Search for the cell housing the specified text and yield its [x, y] center coordinate. 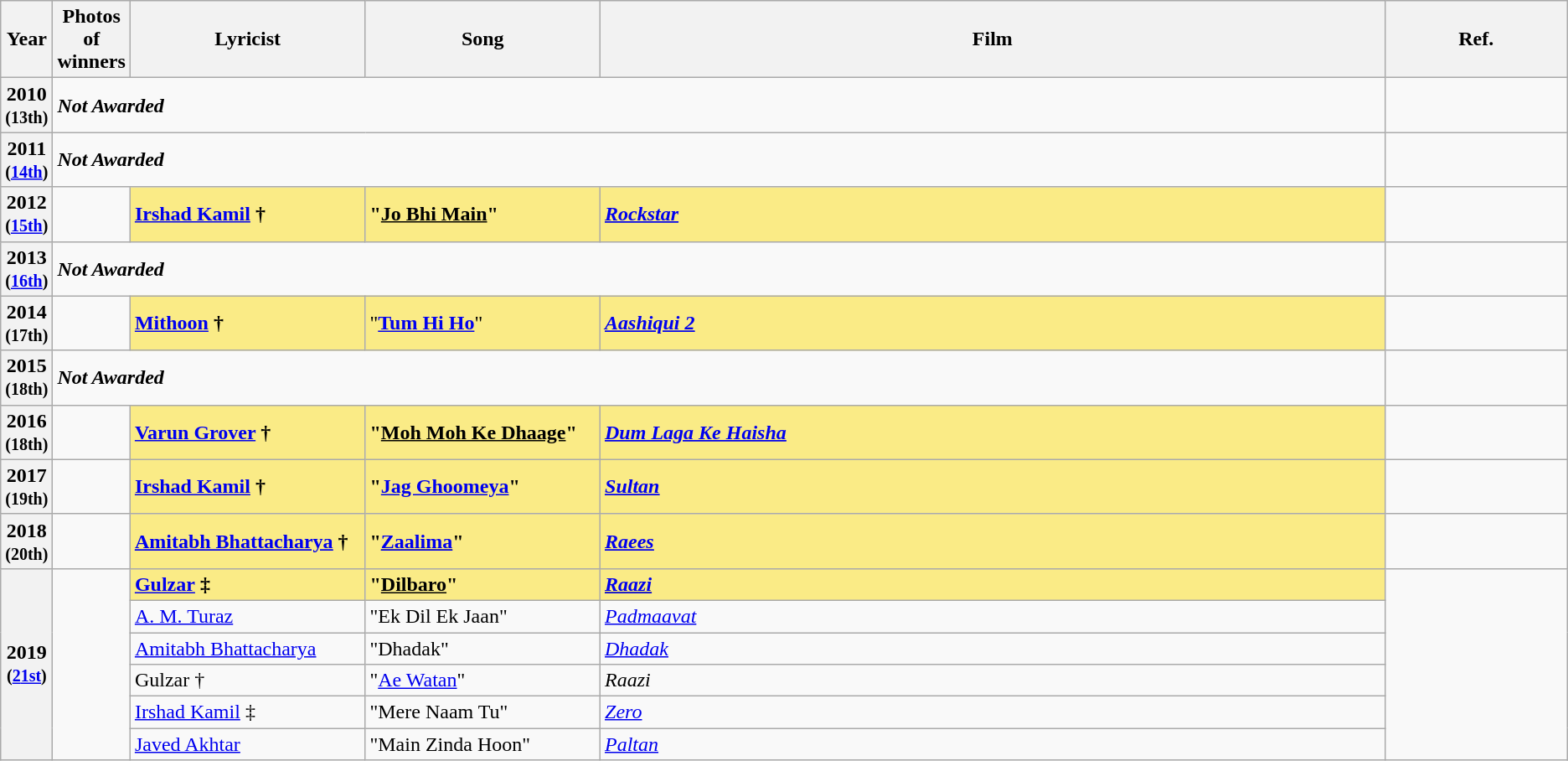
2017(19th) [27, 486]
"Jo Bhi Main" [482, 215]
"Mere Naam Tu" [482, 712]
2011(14th) [27, 159]
Amitabh Bhattacharya † [248, 541]
2016(18th) [27, 432]
Gulzar † [248, 681]
2013(16th) [27, 268]
"Dilbaro" [482, 584]
Sultan [993, 486]
Rockstar [993, 215]
Varun Grover † [248, 432]
A. M. Turaz [248, 616]
"Ae Watan" [482, 681]
Dhadak [993, 648]
Padmaavat [993, 616]
Zero [993, 712]
"Zaalima" [482, 541]
2018(20th) [27, 541]
2019(21st) [27, 664]
Film [993, 39]
Photos of winners [91, 39]
2014(17th) [27, 324]
Year [27, 39]
Irshad Kamil ‡ [248, 712]
Mithoon † [248, 324]
Ref. [1476, 39]
"Moh Moh Ke Dhaage" [482, 432]
Paltan [993, 744]
Aashiqui 2 [993, 324]
Javed Akhtar [248, 744]
Song [482, 39]
"Main Zinda Hoon" [482, 744]
Raees [993, 541]
Dum Laga Ke Haisha [993, 432]
2015(18th) [27, 377]
"Ek Dil Ek Jaan" [482, 616]
Lyricist [248, 39]
2012(15th) [27, 215]
"Jag Ghoomeya" [482, 486]
Amitabh Bhattacharya [248, 648]
"Tum Hi Ho" [482, 324]
Gulzar ‡ [248, 584]
"Dhadak" [482, 648]
2010(13th) [27, 106]
